From the cell containing the given text, extract its center point as (X, Y) coordinate. 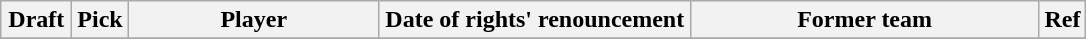
Former team (864, 20)
Player (254, 20)
Draft (36, 20)
Date of rights' renouncement (534, 20)
Pick (100, 20)
Ref (1062, 20)
